Output the [x, y] coordinate of the center of the cell containing the given text.  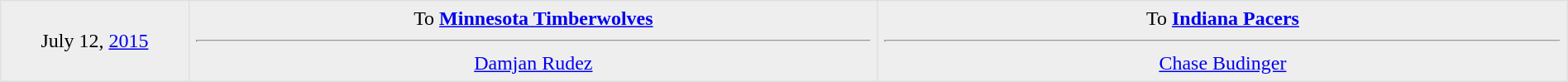
July 12, 2015 [94, 41]
To Indiana PacersChase Budinger [1223, 41]
To Minnesota TimberwolvesDamjan Rudez [533, 41]
